Pinpoint the cell where the given text exists, returning its (X, Y) midpoint coordinate. 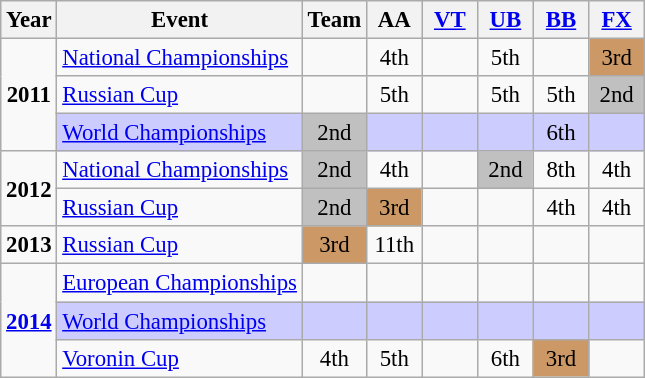
AA (394, 20)
Year (29, 20)
11th (394, 245)
2012 (29, 188)
European Championships (180, 283)
VT (450, 20)
8th (561, 170)
Event (180, 20)
FX (617, 20)
2011 (29, 96)
2014 (29, 320)
Voronin Cup (180, 358)
BB (561, 20)
UB (506, 20)
2013 (29, 245)
Team (334, 20)
